Return the [x, y] coordinate for the center point of the cell that contains the specified text.  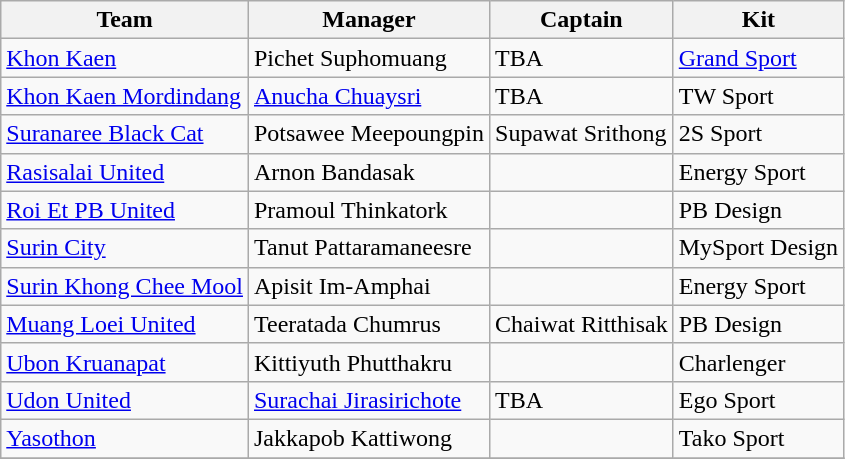
Grand Sport [758, 58]
Ego Sport [758, 400]
Pichet Suphomuang [368, 58]
Pramoul Thinkatork [368, 210]
Potsawee Meepoungpin [368, 134]
Udon United [125, 400]
Teeratada Chumrus [368, 324]
Jakkapob Kattiwong [368, 438]
Supawat Srithong [582, 134]
Ubon Kruanapat [125, 362]
Anucha Chuaysri [368, 96]
Khon Kaen [125, 58]
Manager [368, 20]
Suranaree Black Cat [125, 134]
2S Sport [758, 134]
Arnon Bandasak [368, 172]
MySport Design [758, 248]
Captain [582, 20]
Yasothon [125, 438]
Rasisalai United [125, 172]
Surachai Jirasirichote [368, 400]
Muang Loei United [125, 324]
Surin City [125, 248]
Surin Khong Chee Mool [125, 286]
Tako Sport [758, 438]
Kit [758, 20]
Apisit Im-Amphai [368, 286]
Kittiyuth Phutthakru [368, 362]
Tanut Pattaramaneesre [368, 248]
Team [125, 20]
Roi Et PB United [125, 210]
Khon Kaen Mordindang [125, 96]
TW Sport [758, 96]
Chaiwat Ritthisak [582, 324]
Charlenger [758, 362]
